Detect which cell encompasses the target text, then output its [X, Y] center coordinate. 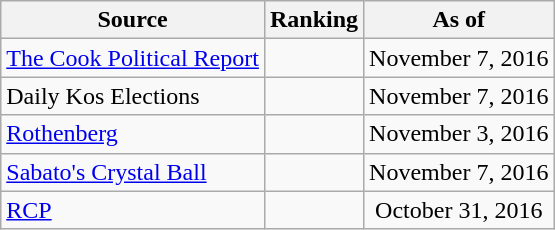
October 31, 2016 [459, 210]
November 3, 2016 [459, 134]
As of [459, 20]
The Cook Political Report [133, 58]
Sabato's Crystal Ball [133, 172]
Rothenberg [133, 134]
Ranking [314, 20]
Source [133, 20]
Daily Kos Elections [133, 96]
RCP [133, 210]
